From the cell containing the given text, extract its center point as [x, y] coordinate. 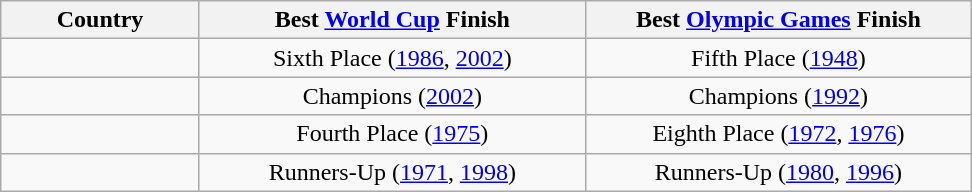
Runners-Up (1980, 1996) [778, 172]
Champions (1992) [778, 96]
Sixth Place (1986, 2002) [392, 58]
Champions (2002) [392, 96]
Eighth Place (1972, 1976) [778, 134]
Best World Cup Finish [392, 20]
Fifth Place (1948) [778, 58]
Country [100, 20]
Runners-Up (1971, 1998) [392, 172]
Best Olympic Games Finish [778, 20]
Fourth Place (1975) [392, 134]
